Identify which cell holds the provided text, then report its [x, y] central coordinate. 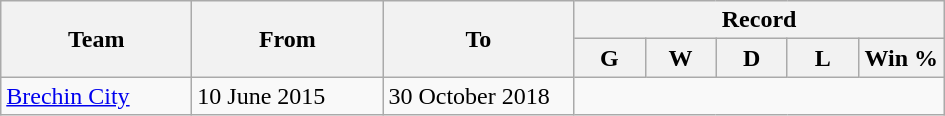
G [610, 58]
W [680, 58]
10 June 2015 [288, 96]
From [288, 39]
L [822, 58]
D [752, 58]
Brechin City [96, 96]
Record [759, 20]
30 October 2018 [478, 96]
To [478, 39]
Team [96, 39]
Win % [901, 58]
